Search for the cell housing the specified text and yield its [x, y] center coordinate. 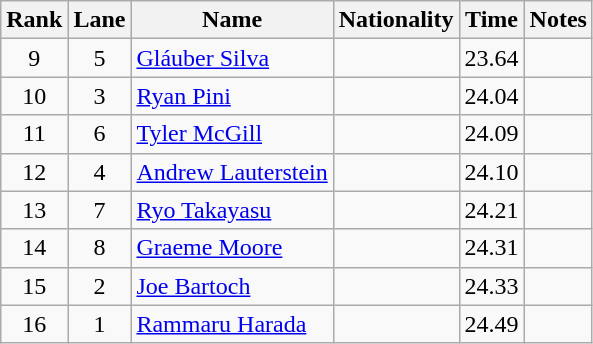
10 [34, 96]
Notes [558, 20]
9 [34, 58]
Ryan Pini [232, 96]
24.49 [492, 324]
Tyler McGill [232, 134]
Name [232, 20]
Time [492, 20]
Graeme Moore [232, 248]
8 [100, 248]
Rank [34, 20]
24.21 [492, 210]
15 [34, 286]
Gláuber Silva [232, 58]
Ryo Takayasu [232, 210]
Joe Bartoch [232, 286]
3 [100, 96]
2 [100, 286]
7 [100, 210]
23.64 [492, 58]
4 [100, 172]
24.10 [492, 172]
Nationality [396, 20]
6 [100, 134]
Andrew Lauterstein [232, 172]
24.31 [492, 248]
5 [100, 58]
1 [100, 324]
13 [34, 210]
Lane [100, 20]
14 [34, 248]
11 [34, 134]
16 [34, 324]
Rammaru Harada [232, 324]
24.33 [492, 286]
24.04 [492, 96]
24.09 [492, 134]
12 [34, 172]
